Pinpoint the cell where the given text exists, returning its (X, Y) midpoint coordinate. 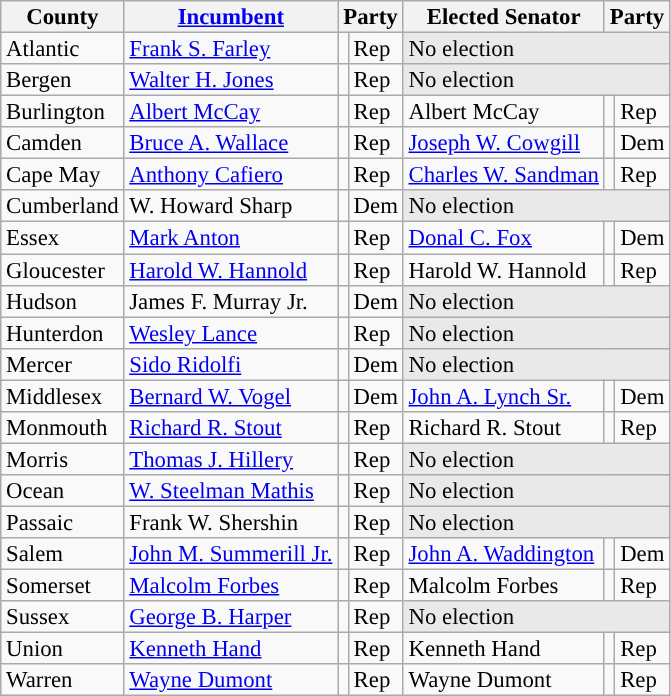
Elected Senator (504, 17)
Gloucester (62, 270)
John M. Summerill Jr. (231, 554)
Cumberland (62, 206)
Burlington (62, 112)
Ocean (62, 491)
Anthony Cafiero (231, 175)
Sido Ridolfi (231, 364)
Incumbent (231, 17)
Cape May (62, 175)
W. Howard Sharp (231, 206)
Union (62, 649)
Middlesex (62, 396)
Bruce A. Wallace (231, 143)
Hudson (62, 301)
Monmouth (62, 428)
Camden (62, 143)
Frank S. Farley (231, 49)
W. Steelman Mathis (231, 491)
John A. Lynch Sr. (504, 396)
Hunterdon (62, 333)
Wesley Lance (231, 333)
Donal C. Fox (504, 238)
John A. Waddington (504, 554)
Mark Anton (231, 238)
Salem (62, 554)
Joseph W. Cowgill (504, 143)
Passaic (62, 522)
Frank W. Shershin (231, 522)
Mercer (62, 364)
Warren (62, 680)
Walter H. Jones (231, 80)
George B. Harper (231, 617)
Thomas J. Hillery (231, 459)
Bergen (62, 80)
County (62, 17)
Charles W. Sandman (504, 175)
Bernard W. Vogel (231, 396)
Essex (62, 238)
James F. Murray Jr. (231, 301)
Sussex (62, 617)
Somerset (62, 586)
Morris (62, 459)
Atlantic (62, 49)
